For the text-containing cell, return its midpoint in (x, y) coordinate format. 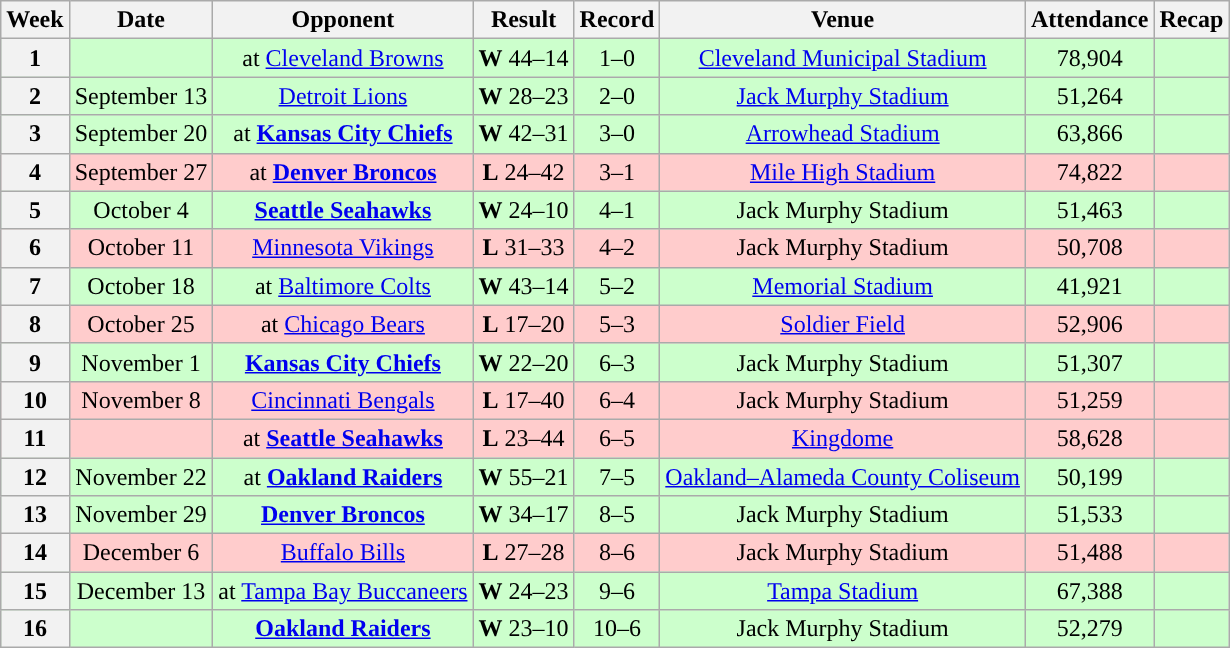
Venue (843, 20)
W 43–14 (524, 286)
October 25 (141, 324)
November 22 (141, 477)
8 (35, 324)
Kingdome (843, 438)
15 (35, 591)
Minnesota Vikings (343, 248)
8–6 (617, 553)
W 24–10 (524, 210)
3–0 (617, 134)
50,708 (1089, 248)
3–1 (617, 172)
41,921 (1089, 286)
W 34–17 (524, 515)
Attendance (1089, 20)
W 24–23 (524, 591)
5–2 (617, 286)
6 (35, 248)
4 (35, 172)
2 (35, 96)
4–2 (617, 248)
52,279 (1089, 629)
5–3 (617, 324)
78,904 (1089, 58)
51,533 (1089, 515)
3 (35, 134)
W 28–23 (524, 96)
at Seattle Seahawks (343, 438)
December 13 (141, 591)
November 8 (141, 400)
W 23–10 (524, 629)
1 (35, 58)
Oakland–Alameda County Coliseum (843, 477)
Opponent (343, 20)
Arrowhead Stadium (843, 134)
12 (35, 477)
W 44–14 (524, 58)
at Baltimore Colts (343, 286)
W 22–20 (524, 362)
September 20 (141, 134)
58,628 (1089, 438)
Week (35, 20)
6–3 (617, 362)
Denver Broncos (343, 515)
L 27–28 (524, 553)
September 27 (141, 172)
Mile High Stadium (843, 172)
Result (524, 20)
L 23–44 (524, 438)
74,822 (1089, 172)
at Oakland Raiders (343, 477)
50,199 (1089, 477)
Cleveland Municipal Stadium (843, 58)
Cincinnati Bengals (343, 400)
at Cleveland Browns (343, 58)
10–6 (617, 629)
Memorial Stadium (843, 286)
L 17–20 (524, 324)
at Kansas City Chiefs (343, 134)
Kansas City Chiefs (343, 362)
October 11 (141, 248)
Tampa Stadium (843, 591)
51,259 (1089, 400)
9 (35, 362)
10 (35, 400)
Buffalo Bills (343, 553)
November 1 (141, 362)
1–0 (617, 58)
6–4 (617, 400)
14 (35, 553)
L 24–42 (524, 172)
5 (35, 210)
51,488 (1089, 553)
8–5 (617, 515)
at Chicago Bears (343, 324)
63,866 (1089, 134)
at Denver Broncos (343, 172)
W 55–21 (524, 477)
at Tampa Bay Buccaneers (343, 591)
7–5 (617, 477)
13 (35, 515)
Record (617, 20)
16 (35, 629)
51,307 (1089, 362)
October 4 (141, 210)
2–0 (617, 96)
Oakland Raiders (343, 629)
67,388 (1089, 591)
Soldier Field (843, 324)
Detroit Lions (343, 96)
7 (35, 286)
November 29 (141, 515)
4–1 (617, 210)
6–5 (617, 438)
11 (35, 438)
December 6 (141, 553)
Recap (1192, 20)
52,906 (1089, 324)
L 31–33 (524, 248)
October 18 (141, 286)
51,463 (1089, 210)
W 42–31 (524, 134)
51,264 (1089, 96)
Date (141, 20)
9–6 (617, 591)
L 17–40 (524, 400)
Seattle Seahawks (343, 210)
September 13 (141, 96)
